Locate the cell with the specified text and output its [X, Y] center coordinate. 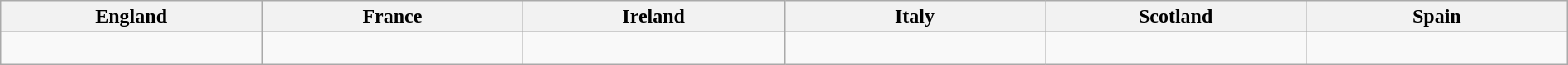
France [392, 17]
Italy [915, 17]
Spain [1437, 17]
Scotland [1176, 17]
England [131, 17]
Ireland [653, 17]
